Scan for the cell matching the given text and deliver its (X, Y) coordinate at center. 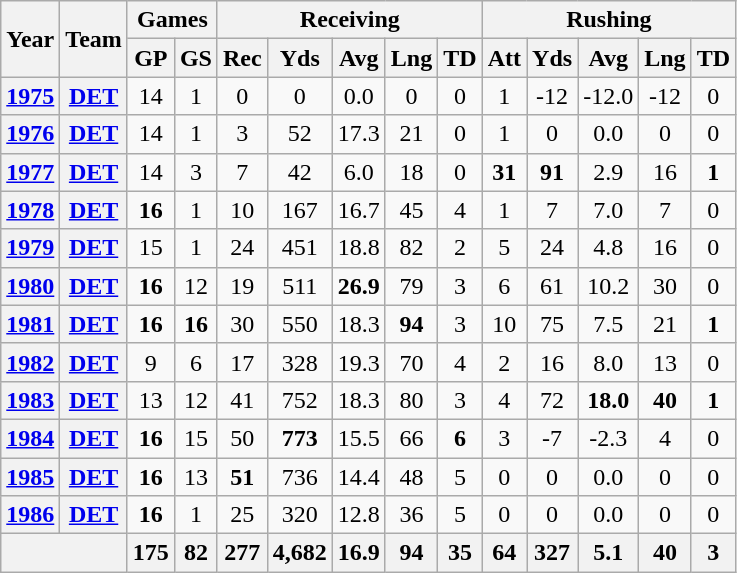
GP (150, 58)
72 (552, 400)
52 (300, 134)
752 (300, 400)
80 (411, 400)
79 (411, 286)
6.0 (358, 172)
7.0 (608, 210)
327 (552, 553)
Receiving (350, 20)
17.3 (358, 134)
GS (196, 58)
18 (411, 172)
2.9 (608, 172)
18.8 (358, 248)
-12.0 (608, 96)
4,682 (300, 553)
75 (552, 324)
277 (242, 553)
-7 (552, 438)
1983 (30, 400)
18.0 (608, 400)
12.8 (358, 515)
Team (94, 39)
35 (460, 553)
14.4 (358, 477)
26.9 (358, 286)
50 (242, 438)
17 (242, 362)
4.8 (608, 248)
-2.3 (608, 438)
48 (411, 477)
16.9 (358, 553)
Att (504, 58)
5.1 (608, 553)
42 (300, 172)
1978 (30, 210)
1976 (30, 134)
Games (172, 20)
9 (150, 362)
61 (552, 286)
41 (242, 400)
51 (242, 477)
736 (300, 477)
16.7 (358, 210)
Rushing (608, 20)
175 (150, 553)
64 (504, 553)
550 (300, 324)
1982 (30, 362)
10.2 (608, 286)
328 (300, 362)
91 (552, 172)
7.5 (608, 324)
451 (300, 248)
167 (300, 210)
45 (411, 210)
1979 (30, 248)
1984 (30, 438)
31 (504, 172)
70 (411, 362)
1975 (30, 96)
1986 (30, 515)
Year (30, 39)
320 (300, 515)
66 (411, 438)
1981 (30, 324)
8.0 (608, 362)
511 (300, 286)
1980 (30, 286)
19.3 (358, 362)
1977 (30, 172)
36 (411, 515)
19 (242, 286)
25 (242, 515)
Rec (242, 58)
773 (300, 438)
1985 (30, 477)
15.5 (358, 438)
